Pinpoint the cell where the given text exists, returning its [x, y] midpoint coordinate. 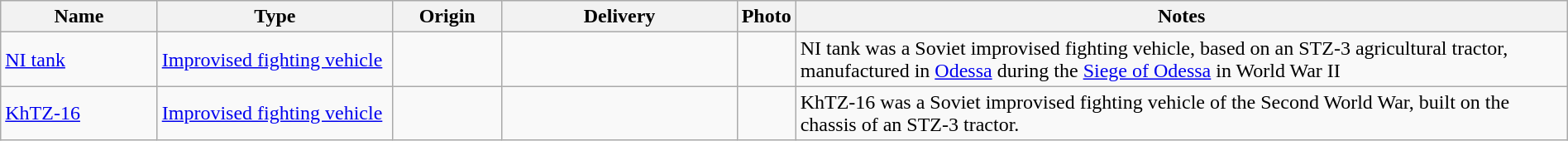
KhTZ-16 was a Soviet improvised fighting vehicle of the Second World War, built on the chassis of an STZ-3 tractor. [1181, 113]
Notes [1181, 17]
KhTZ-16 [79, 113]
Delivery [619, 17]
Name [79, 17]
Origin [447, 17]
Type [275, 17]
Photo [766, 17]
NI tank [79, 60]
